Locate the cell with the specified text and output its [x, y] center coordinate. 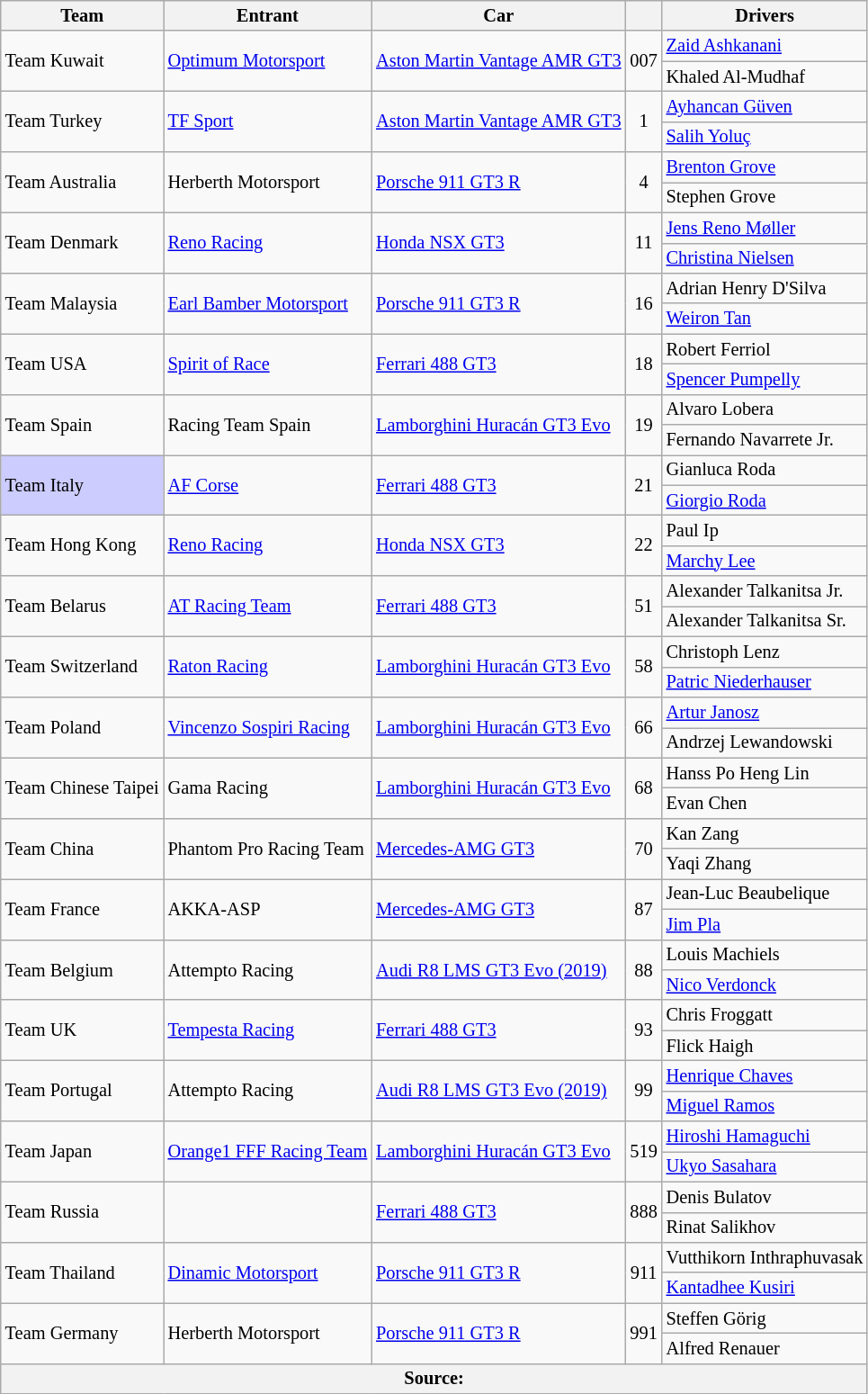
Team Poland [83, 727]
18 [643, 364]
Rinat Salikhov [765, 1228]
AT Racing Team [268, 607]
Christina Nielsen [765, 258]
Team Denmark [83, 243]
Fernando Navarrete Jr. [765, 440]
1 [643, 121]
Raton Racing [268, 666]
Team USA [83, 364]
Kan Zang [765, 833]
Vincenzo Sospiri Racing [268, 727]
22 [643, 545]
007 [643, 61]
Giorgio Roda [765, 500]
Orange1 FFF Racing Team [268, 1152]
Adrian Henry D'Silva [765, 288]
Henrique Chaves [765, 1075]
Team Portugal [83, 1091]
51 [643, 607]
Louis Machiels [765, 955]
68 [643, 788]
Team Thailand [83, 1273]
93 [643, 1030]
Spencer Pumpelly [765, 379]
Car [498, 15]
16 [643, 302]
Chris Froggatt [765, 1015]
Khaled Al-Mudhaf [765, 76]
Team Russia [83, 1211]
Paul Ip [765, 530]
Alexander Talkanitsa Jr. [765, 591]
Hanss Po Heng Lin [765, 773]
21 [643, 484]
Ayhancan Güven [765, 106]
Stephen Grove [765, 197]
Team Japan [83, 1152]
Team Belarus [83, 607]
Yaqi Zhang [765, 864]
Team [83, 15]
Ukyo Sasahara [765, 1166]
Weiron Tan [765, 319]
Hiroshi Hamaguchi [765, 1137]
Team Chinese Taipei [83, 788]
Steffen Görig [765, 1318]
66 [643, 727]
Team Italy [83, 484]
Team Belgium [83, 970]
911 [643, 1273]
Zaid Ashkanani [765, 46]
Phantom Pro Racing Team [268, 848]
Robert Ferriol [765, 349]
TF Sport [268, 121]
Jim Pla [765, 924]
Vutthikorn Inthraphuvasak [765, 1257]
AKKA-ASP [268, 909]
Jens Reno Møller [765, 228]
Earl Bamber Motorsport [268, 302]
Dinamic Motorsport [268, 1273]
Alexander Talkanitsa Sr. [765, 621]
888 [643, 1211]
519 [643, 1152]
Andrzej Lewandowski [765, 742]
Team Switzerland [83, 666]
Salih Yoluç [765, 137]
Flick Haigh [765, 1046]
Source: [434, 1379]
Team France [83, 909]
Jean-Luc Beaubelique [765, 894]
Team China [83, 848]
Team Germany [83, 1334]
87 [643, 909]
Miguel Ramos [765, 1106]
Artur Janosz [765, 712]
Denis Bulatov [765, 1197]
Entrant [268, 15]
58 [643, 666]
70 [643, 848]
Racing Team Spain [268, 425]
Optimum Motorsport [268, 61]
Gama Racing [268, 788]
Alfred Renauer [765, 1348]
Christoph Lenz [765, 652]
AF Corse [268, 484]
Gianluca Roda [765, 470]
Nico Verdonck [765, 985]
Patric Niederhauser [765, 682]
Brenton Grove [765, 167]
88 [643, 970]
Marchy Lee [765, 561]
11 [643, 243]
Team Turkey [83, 121]
Evan Chen [765, 803]
Team Kuwait [83, 61]
Team UK [83, 1030]
Drivers [765, 15]
19 [643, 425]
991 [643, 1334]
99 [643, 1091]
Alvaro Lobera [765, 409]
Team Spain [83, 425]
Tempesta Racing [268, 1030]
Spirit of Race [268, 364]
4 [643, 182]
Kantadhee Kusiri [765, 1288]
Team Hong Kong [83, 545]
Team Malaysia [83, 302]
Team Australia [83, 182]
